Return the [x, y] coordinate for the center point of the cell that contains the specified text.  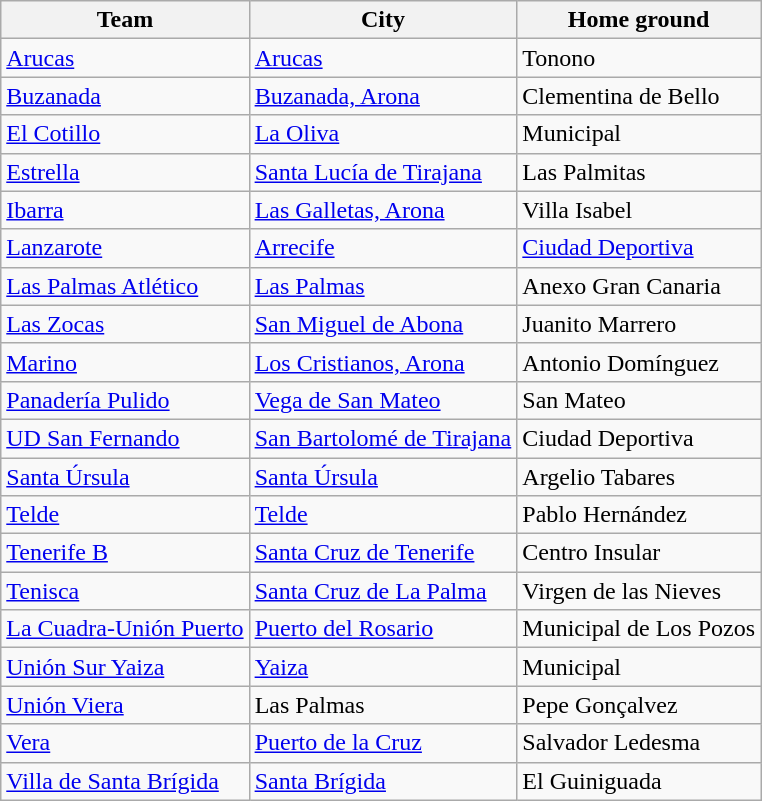
Santa Cruz de La Palma [383, 591]
Home ground [639, 20]
Las Galletas, Arona [383, 210]
Panadería Pulido [125, 400]
Puerto del Rosario [383, 629]
San Bartolomé de Tirajana [383, 438]
Pepe Gonçalvez [639, 705]
Argelio Tabares [639, 477]
Buzanada, Arona [383, 96]
Vera [125, 743]
City [383, 20]
Team [125, 20]
Villa de Santa Brígida [125, 781]
Estrella [125, 172]
San Miguel de Abona [383, 324]
Ibarra [125, 210]
Salvador Ledesma [639, 743]
Virgen de las Nieves [639, 591]
Vega de San Mateo [383, 400]
Tenerife B [125, 553]
Unión Viera [125, 705]
UD San Fernando [125, 438]
Marino [125, 362]
Anexo Gran Canaria [639, 286]
Lanzarote [125, 248]
Tonono [639, 58]
Santa Brígida [383, 781]
Santa Lucía de Tirajana [383, 172]
El Guiniguada [639, 781]
Antonio Domínguez [639, 362]
Unión Sur Yaiza [125, 667]
Pablo Hernández [639, 515]
Las Palmitas [639, 172]
La Oliva [383, 134]
Centro Insular [639, 553]
Arrecife [383, 248]
San Mateo [639, 400]
Las Palmas Atlético [125, 286]
Villa Isabel [639, 210]
Santa Cruz de Tenerife [383, 553]
Los Cristianos, Arona [383, 362]
Puerto de la Cruz [383, 743]
Tenisca [125, 591]
Juanito Marrero [639, 324]
Municipal de Los Pozos [639, 629]
El Cotillo [125, 134]
Clementina de Bello [639, 96]
Yaiza [383, 667]
Las Zocas [125, 324]
Buzanada [125, 96]
La Cuadra-Unión Puerto [125, 629]
